Search for the cell housing the specified text and yield its (x, y) center coordinate. 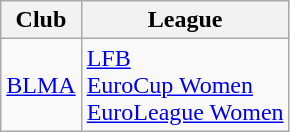
LFBEuroCup WomenEuroLeague Women (185, 85)
BLMA (41, 85)
League (185, 20)
Club (41, 20)
